Pinpoint the cell where the given text exists, returning its [x, y] midpoint coordinate. 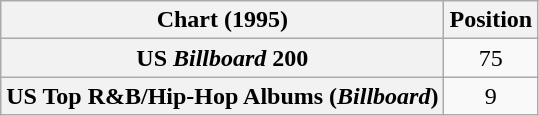
US Billboard 200 [222, 58]
9 [491, 96]
US Top R&B/Hip-Hop Albums (Billboard) [222, 96]
Position [491, 20]
75 [491, 58]
Chart (1995) [222, 20]
